Find where the given text appears and provide that cell's center as (X, Y) coordinate. 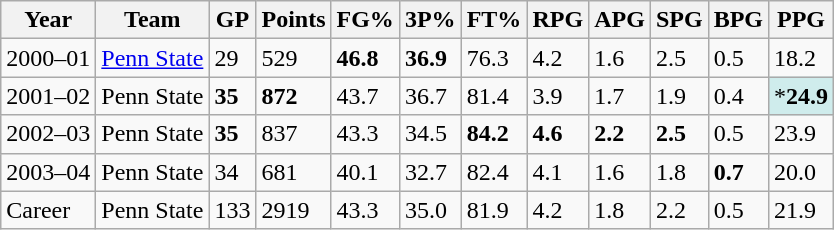
1.7 (620, 96)
82.4 (494, 172)
2000–01 (48, 58)
29 (232, 58)
23.9 (800, 134)
SPG (679, 20)
837 (294, 134)
BPG (738, 20)
34.5 (430, 134)
32.7 (430, 172)
81.9 (494, 210)
34 (232, 172)
81.4 (494, 96)
2919 (294, 210)
1.9 (679, 96)
Career (48, 210)
FG% (365, 20)
Points (294, 20)
4.6 (558, 134)
133 (232, 210)
36.9 (430, 58)
0.4 (738, 96)
RPG (558, 20)
46.8 (365, 58)
2003–04 (48, 172)
Team (152, 20)
2001–02 (48, 96)
35.0 (430, 210)
PPG (800, 20)
76.3 (494, 58)
Year (48, 20)
0.7 (738, 172)
21.9 (800, 210)
20.0 (800, 172)
4.1 (558, 172)
43.7 (365, 96)
FT% (494, 20)
3.9 (558, 96)
2002–03 (48, 134)
*24.9 (800, 96)
681 (294, 172)
GP (232, 20)
84.2 (494, 134)
APG (620, 20)
36.7 (430, 96)
3P% (430, 20)
18.2 (800, 58)
529 (294, 58)
40.1 (365, 172)
872 (294, 96)
